Return the [x, y] coordinate for the center point of the cell that contains the specified text.  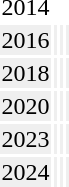
2024 [26, 172]
2016 [26, 40]
2023 [26, 139]
2018 [26, 73]
2020 [26, 106]
